Extract the (X, Y) coordinate from the center of the cell holding the provided text.  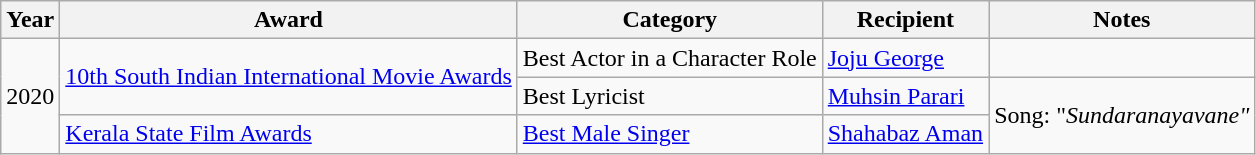
Best Actor in a Character Role (670, 58)
Category (670, 20)
Shahabaz Aman (905, 134)
Best Lyricist (670, 96)
Best Male Singer (670, 134)
Song: "Sundaranayavane" (1122, 115)
10th South Indian International Movie Awards (288, 77)
Recipient (905, 20)
Muhsin Parari (905, 96)
Kerala State Film Awards (288, 134)
2020 (30, 96)
Joju George (905, 58)
Notes (1122, 20)
Award (288, 20)
Year (30, 20)
